For the text-containing cell, return its midpoint in (X, Y) coordinate format. 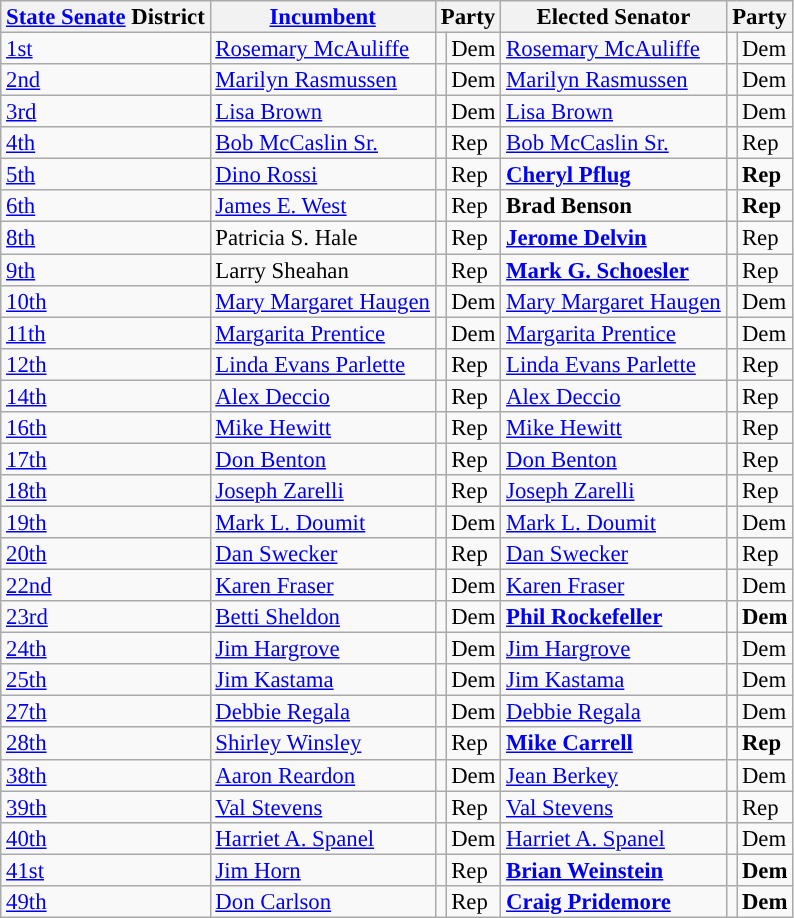
3rd (106, 112)
22nd (106, 586)
49th (106, 902)
5th (106, 175)
Phil Rockefeller (614, 617)
Cheryl Pflug (614, 175)
Jean Berkey (614, 775)
14th (106, 396)
12th (106, 364)
Mike Carrell (614, 744)
17th (106, 459)
Mark G. Schoesler (614, 270)
2nd (106, 80)
Betti Sheldon (322, 617)
Jerome Delvin (614, 238)
23rd (106, 617)
38th (106, 775)
Craig Pridemore (614, 902)
8th (106, 238)
4th (106, 143)
Don Carlson (322, 902)
24th (106, 649)
16th (106, 428)
10th (106, 301)
20th (106, 554)
Incumbent (322, 17)
Aaron Reardon (322, 775)
Larry Sheahan (322, 270)
James E. West (322, 206)
39th (106, 807)
Elected Senator (614, 17)
Dino Rossi (322, 175)
40th (106, 838)
Jim Horn (322, 870)
Shirley Winsley (322, 744)
6th (106, 206)
State Senate District (106, 17)
Brad Benson (614, 206)
11th (106, 333)
19th (106, 522)
25th (106, 680)
1st (106, 49)
41st (106, 870)
27th (106, 712)
28th (106, 744)
Patricia S. Hale (322, 238)
18th (106, 491)
9th (106, 270)
Brian Weinstein (614, 870)
